Identify which cell holds the provided text, then report its [x, y] central coordinate. 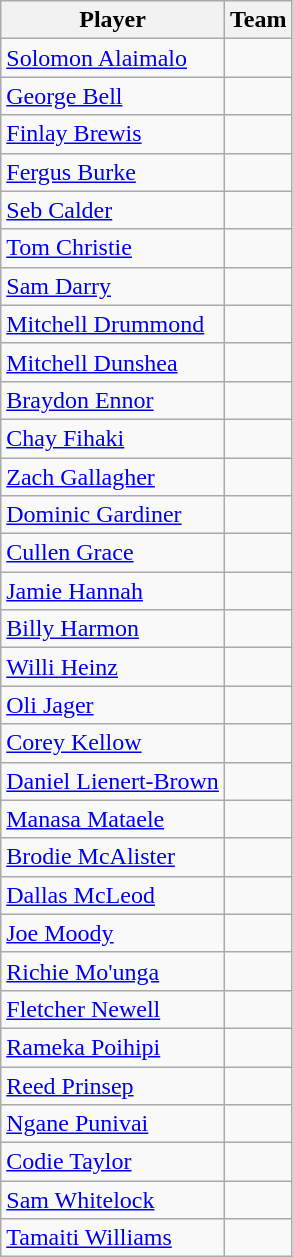
Dominic Gardiner [113, 515]
Team [258, 20]
Richie Mo'unga [113, 971]
Mitchell Drummond [113, 324]
Jamie Hannah [113, 591]
Mitchell Dunshea [113, 362]
Joe Moody [113, 933]
Solomon Alaimalo [113, 58]
Finlay Brewis [113, 134]
Daniel Lienert-Brown [113, 781]
Zach Gallagher [113, 477]
Sam Darry [113, 286]
Willi Heinz [113, 667]
Tamaiti Williams [113, 1238]
Oli Jager [113, 705]
Dallas McLeod [113, 895]
Fergus Burke [113, 172]
Cullen Grace [113, 553]
Ngane Punivai [113, 1124]
Player [113, 20]
Reed Prinsep [113, 1085]
Codie Taylor [113, 1162]
Chay Fihaki [113, 438]
Manasa Mataele [113, 819]
Fletcher Newell [113, 1009]
Billy Harmon [113, 629]
Tom Christie [113, 248]
George Bell [113, 96]
Brodie McAlister [113, 857]
Sam Whitelock [113, 1200]
Braydon Ennor [113, 400]
Corey Kellow [113, 743]
Seb Calder [113, 210]
Rameka Poihipi [113, 1047]
